From the cell containing the given text, extract its center point as [x, y] coordinate. 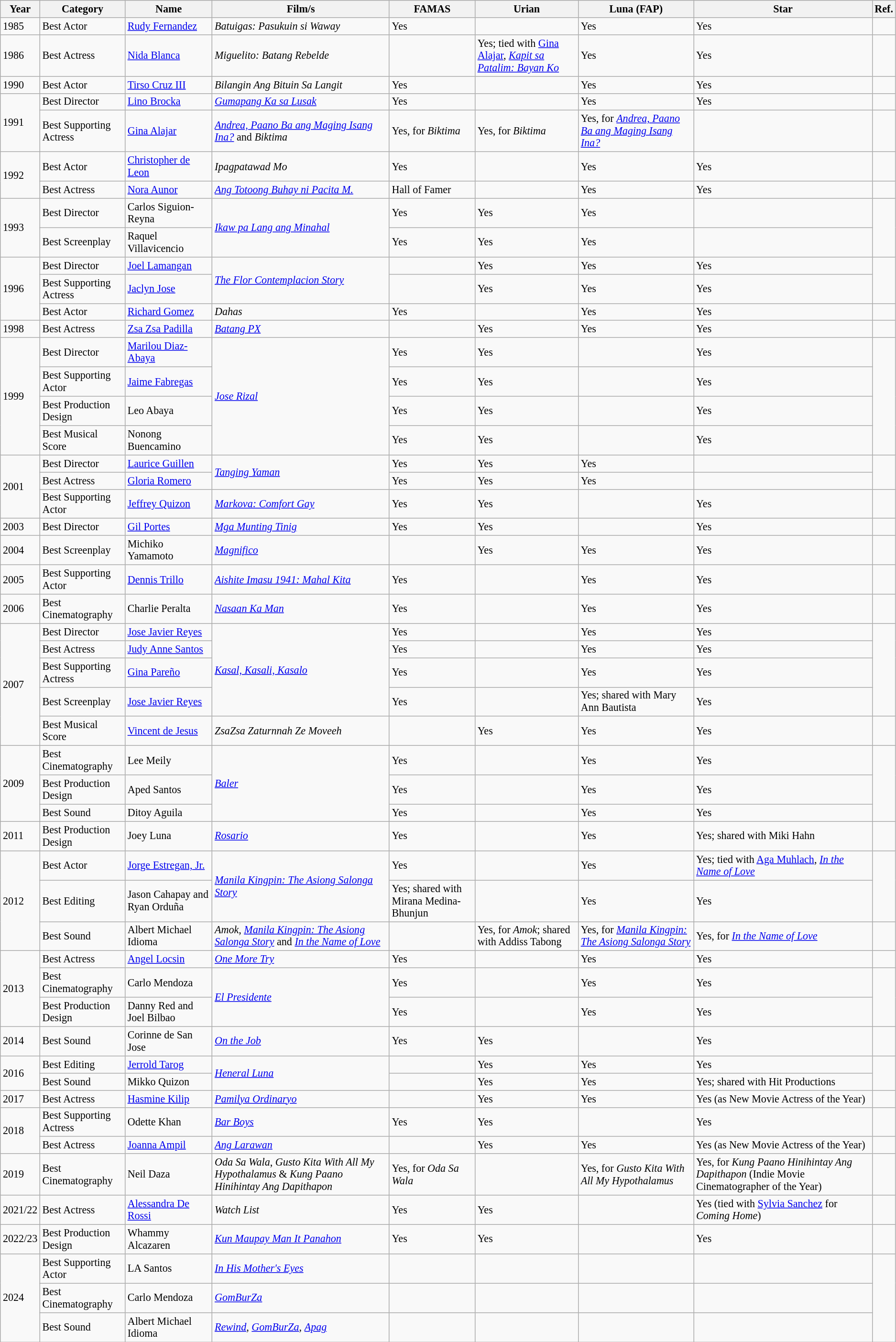
Ikaw pa Lang ang Minahal [301, 228]
Alessandra De Rossi [169, 1210]
Hall of Famer [432, 190]
Manila Kingpin: The Asiong Salonga Story [301, 886]
Rosario [301, 836]
Gumapang Ka sa Lusak [301, 102]
On the Job [301, 1041]
1992 [20, 175]
Mikko Quizon [169, 1081]
2019 [20, 1174]
1998 [20, 329]
2024 [20, 1298]
Baler [301, 783]
Jorge Estregan, Jr. [169, 865]
Joey Luna [169, 836]
Tirso Cruz III [169, 85]
Oda Sa Wala, Gusto Kita With All My Hypothalamus & Kung Paano Hinihintay Ang Dapithapon [301, 1174]
Yes; shared with Hit Productions [783, 1081]
Jason Cahapay and Ryan Orduña [169, 901]
2009 [20, 783]
2016 [20, 1073]
2017 [20, 1099]
Watch List [301, 1210]
Danny Red and Joel Bilbao [169, 1012]
Angel Locsin [169, 960]
Yes; shared with Mary Ann Bautista [636, 702]
1985 [20, 26]
Lee Meily [169, 760]
Nasaan Ka Man [301, 608]
2004 [20, 550]
1991 [20, 122]
Jaclyn Jose [169, 289]
Ang Totoong Buhay ni Pacita M. [301, 190]
Dennis Trillo [169, 579]
Kasal, Kasali, Kasalo [301, 670]
Odette Khan [169, 1122]
Jeffrey Quizon [169, 504]
2013 [20, 989]
Yes, for Andrea, Paano Ba ang Maging Isang Ina? [636, 131]
Carlos Siguion-Reyna [169, 212]
Yes, for Gusto Kita With All My Hypothalamus [636, 1174]
Kun Maupay Man It Panahon [301, 1239]
Yes, for Oda Sa Wala [432, 1174]
LA Santos [169, 1268]
2011 [20, 836]
Jaime Fabregas [169, 382]
Joel Lamangan [169, 265]
Dahas [301, 312]
2006 [20, 608]
Urian [526, 9]
Michiko Yamamoto [169, 550]
Jose Rizal [301, 396]
1993 [20, 228]
Batang PX [301, 329]
1986 [20, 55]
Zsa Zsa Padilla [169, 329]
Gina Alajar [169, 131]
Marilou Diaz-Abaya [169, 352]
Rudy Fernandez [169, 26]
Jerrold Tarog [169, 1064]
FAMAS [432, 9]
Lino Brocka [169, 102]
Whammy Alcazaren [169, 1239]
Magnifico [301, 550]
Ipagpatawad Mo [301, 166]
Heneral Luna [301, 1073]
Pamilya Ordinaryo [301, 1099]
Miguelito: Batang Rebelde [301, 55]
Mga Munting Tinig [301, 527]
El Presidente [301, 997]
Judy Anne Santos [169, 649]
Ditoy Aguila [169, 813]
Charlie Peralta [169, 608]
Ref. [884, 9]
Yes, for In the Name of Love [783, 936]
Christopher de Leon [169, 166]
Category [82, 9]
2005 [20, 579]
Neil Daza [169, 1174]
Yes; tied with Aga Muhlach, In the Name of Love [783, 865]
2022/23 [20, 1239]
2014 [20, 1041]
Andrea, Paano Ba ang Maging Isang Ina? and Biktima [301, 131]
Markova: Comfort Gay [301, 504]
2007 [20, 685]
Vincent de Jesus [169, 731]
Aped Santos [169, 790]
2001 [20, 487]
GomBurZa [301, 1298]
Nida Blanca [169, 55]
2012 [20, 901]
Batuigas: Pasukuin si Waway [301, 26]
Tanging Yaman [301, 472]
Ang Larawan [301, 1145]
Yes, for Kung Paano Hinihintay Ang Dapithapon (Indie Movie Cinematographer of the Year) [783, 1174]
Luna (FAP) [636, 9]
Gina Pareño [169, 672]
Raquel Villavicencio [169, 242]
Nonong Buencamino [169, 440]
1990 [20, 85]
Yes, for Amok; shared with Addiss Tabong [526, 936]
2021/22 [20, 1210]
Aishite Imasu 1941: Mahal Kita [301, 579]
Year [20, 9]
Bar Boys [301, 1122]
Yes (tied with Sylvia Sanchez for Coming Home) [783, 1210]
In His Mother's Eyes [301, 1268]
Richard Gomez [169, 312]
Star [783, 9]
1999 [20, 396]
Amok, Manila Kingpin: The Asiong Salonga Story and In the Name of Love [301, 936]
Corinne de San Jose [169, 1041]
2003 [20, 527]
Gloria Romero [169, 480]
1996 [20, 289]
Nora Aunor [169, 190]
Name [169, 9]
One More Try [301, 960]
Laurice Guillen [169, 463]
Gil Portes [169, 527]
Joanna Ampil [169, 1145]
Yes; tied with Gina Alajar, Kapit sa Patalim: Bayan Ko [526, 55]
2018 [20, 1130]
The Flor Contemplacion Story [301, 280]
Rewind, GomBurZa, Apag [301, 1327]
Bilangin Ang Bituin Sa Langit [301, 85]
Yes; shared with Mirana Medina-Bhunjun [432, 901]
Hasmine Kilip [169, 1099]
Film/s [301, 9]
Yes, for Manila Kingpin: The Asiong Salonga Story [636, 936]
Leo Abaya [169, 410]
ZsaZsa Zaturnnah Ze Moveeh [301, 731]
Yes; shared with Miki Hahn [783, 836]
